Determine the [x, y] coordinate at the center of the cell enclosing the given text.  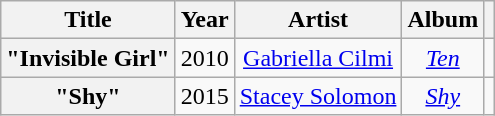
"Shy" [88, 96]
Gabriella Cilmi [318, 58]
Shy [443, 96]
Artist [318, 20]
"Invisible Girl" [88, 58]
Title [88, 20]
Year [204, 20]
Ten [443, 58]
Album [443, 20]
Stacey Solomon [318, 96]
2015 [204, 96]
2010 [204, 58]
